Locate the cell with the specified text and output its (X, Y) center coordinate. 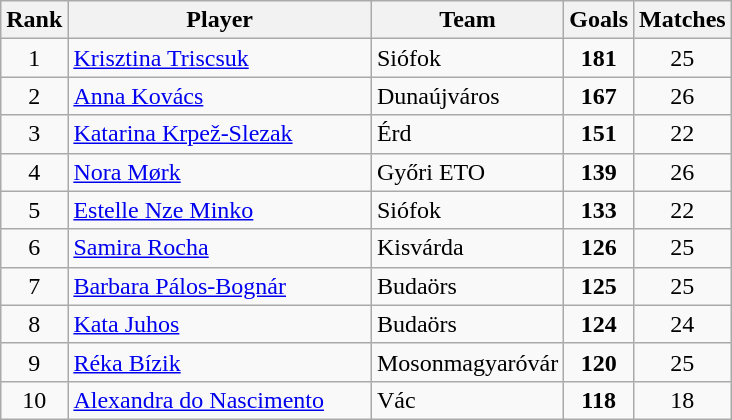
Katarina Krpež-Slezak (220, 134)
Győri ETO (467, 172)
1 (34, 58)
120 (599, 362)
Mosonmagyaróvár (467, 362)
4 (34, 172)
Dunaújváros (467, 96)
Érd (467, 134)
Team (467, 20)
Kisvárda (467, 248)
Réka Bízik (220, 362)
6 (34, 248)
Matches (683, 20)
167 (599, 96)
18 (683, 400)
124 (599, 324)
Anna Kovács (220, 96)
Nora Mørk (220, 172)
Alexandra do Nascimento (220, 400)
151 (599, 134)
139 (599, 172)
9 (34, 362)
2 (34, 96)
Goals (599, 20)
181 (599, 58)
Barbara Pálos-Bognár (220, 286)
Samira Rocha (220, 248)
8 (34, 324)
5 (34, 210)
118 (599, 400)
Krisztina Triscsuk (220, 58)
7 (34, 286)
24 (683, 324)
126 (599, 248)
133 (599, 210)
Kata Juhos (220, 324)
Estelle Nze Minko (220, 210)
10 (34, 400)
Rank (34, 20)
Vác (467, 400)
3 (34, 134)
Player (220, 20)
125 (599, 286)
